Identify which cell holds the provided text, then report its [x, y] central coordinate. 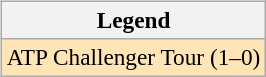
Legend [133, 20]
ATP Challenger Tour (1–0) [133, 57]
